Output the (x, y) coordinate of the center of the cell containing the given text.  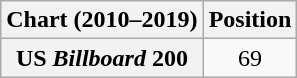
69 (250, 58)
Position (250, 20)
US Billboard 200 (102, 58)
Chart (2010–2019) (102, 20)
